Provide the [X, Y] coordinate of the cell's center where the given text is located.  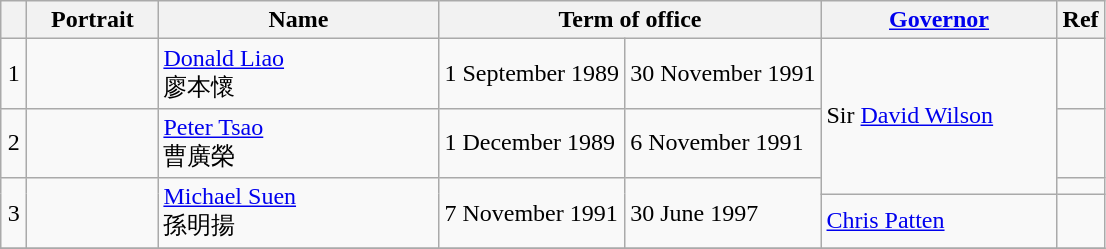
Peter Tsao曹廣榮 [298, 143]
Name [298, 20]
2 [14, 143]
Chris Patten [939, 221]
Ref [1080, 20]
Donald Liao廖本懷 [298, 74]
Michael Suen孫明揚 [298, 213]
3 [14, 213]
Governor [939, 20]
1 [14, 74]
Term of office [630, 20]
6 November 1991 [723, 143]
Portrait [92, 20]
30 November 1991 [723, 74]
30 June 1997 [723, 213]
Sir David Wilson [939, 116]
7 November 1991 [532, 213]
1 December 1989 [532, 143]
1 September 1989 [532, 74]
